Find where the given text appears and provide that cell's center as (x, y) coordinate. 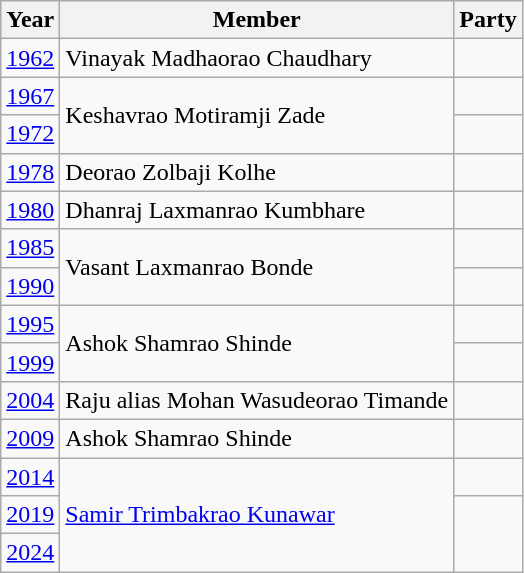
2014 (30, 477)
Keshavrao Motiramji Zade (257, 115)
Party (488, 20)
Raju alias Mohan Wasudeorao Timande (257, 400)
2019 (30, 515)
Year (30, 20)
1967 (30, 96)
Samir Trimbakrao Kunawar (257, 515)
1999 (30, 362)
1985 (30, 248)
Dhanraj Laxmanrao Kumbhare (257, 210)
2004 (30, 400)
1980 (30, 210)
1972 (30, 134)
2009 (30, 438)
2024 (30, 553)
Deorao Zolbaji Kolhe (257, 172)
1995 (30, 324)
Vasant Laxmanrao Bonde (257, 267)
Vinayak Madhaorao Chaudhary (257, 58)
Member (257, 20)
1962 (30, 58)
1978 (30, 172)
1990 (30, 286)
